From the cell containing the given text, extract its center point as [X, Y] coordinate. 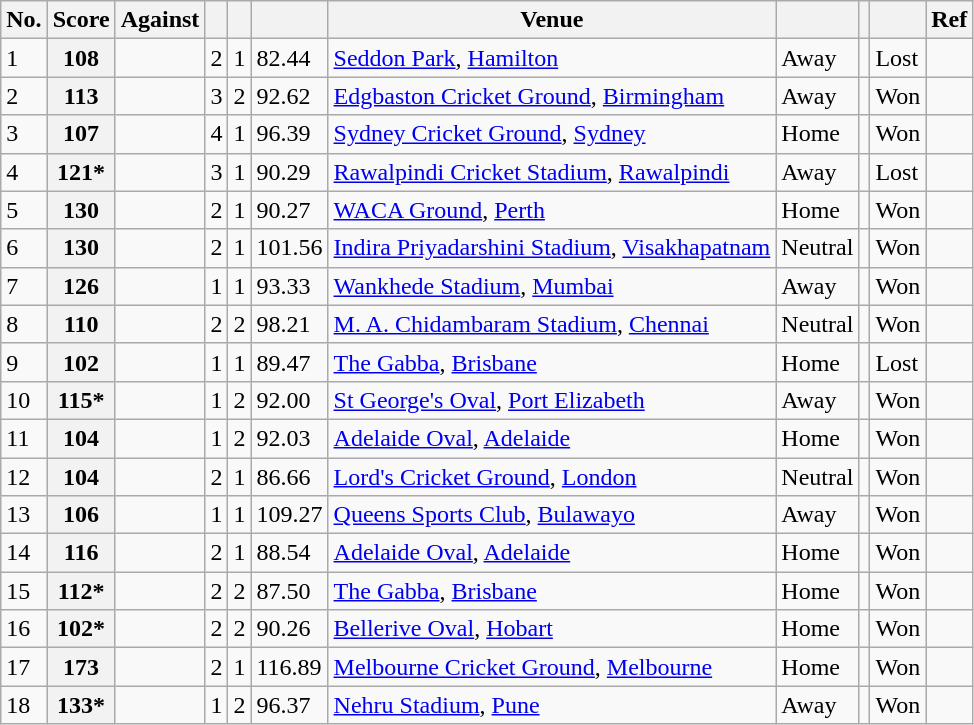
5 [24, 210]
108 [81, 58]
101.56 [290, 248]
13 [24, 515]
86.66 [290, 477]
93.33 [290, 286]
90.26 [290, 629]
Sydney Cricket Ground, Sydney [552, 134]
112* [81, 591]
6 [24, 248]
Lord's Cricket Ground, London [552, 477]
Indira Priyadarshini Stadium, Visakhapatnam [552, 248]
M. A. Chidambaram Stadium, Chennai [552, 324]
Ref [950, 20]
109.27 [290, 515]
9 [24, 362]
87.50 [290, 591]
96.39 [290, 134]
Against [160, 20]
8 [24, 324]
89.47 [290, 362]
133* [81, 705]
98.21 [290, 324]
92.00 [290, 400]
82.44 [290, 58]
126 [81, 286]
St George's Oval, Port Elizabeth [552, 400]
17 [24, 667]
12 [24, 477]
115* [81, 400]
110 [81, 324]
14 [24, 553]
96.37 [290, 705]
7 [24, 286]
92.62 [290, 96]
WACA Ground, Perth [552, 210]
Wankhede Stadium, Mumbai [552, 286]
Seddon Park, Hamilton [552, 58]
16 [24, 629]
92.03 [290, 438]
173 [81, 667]
116 [81, 553]
121* [81, 172]
113 [81, 96]
Queens Sports Club, Bulawayo [552, 515]
Bellerive Oval, Hobart [552, 629]
Edgbaston Cricket Ground, Birmingham [552, 96]
18 [24, 705]
10 [24, 400]
90.29 [290, 172]
102 [81, 362]
Rawalpindi Cricket Stadium, Rawalpindi [552, 172]
Score [81, 20]
Melbourne Cricket Ground, Melbourne [552, 667]
102* [81, 629]
90.27 [290, 210]
116.89 [290, 667]
Nehru Stadium, Pune [552, 705]
11 [24, 438]
107 [81, 134]
Venue [552, 20]
88.54 [290, 553]
15 [24, 591]
No. [24, 20]
106 [81, 515]
